Locate the cell with the specified text and output its (x, y) center coordinate. 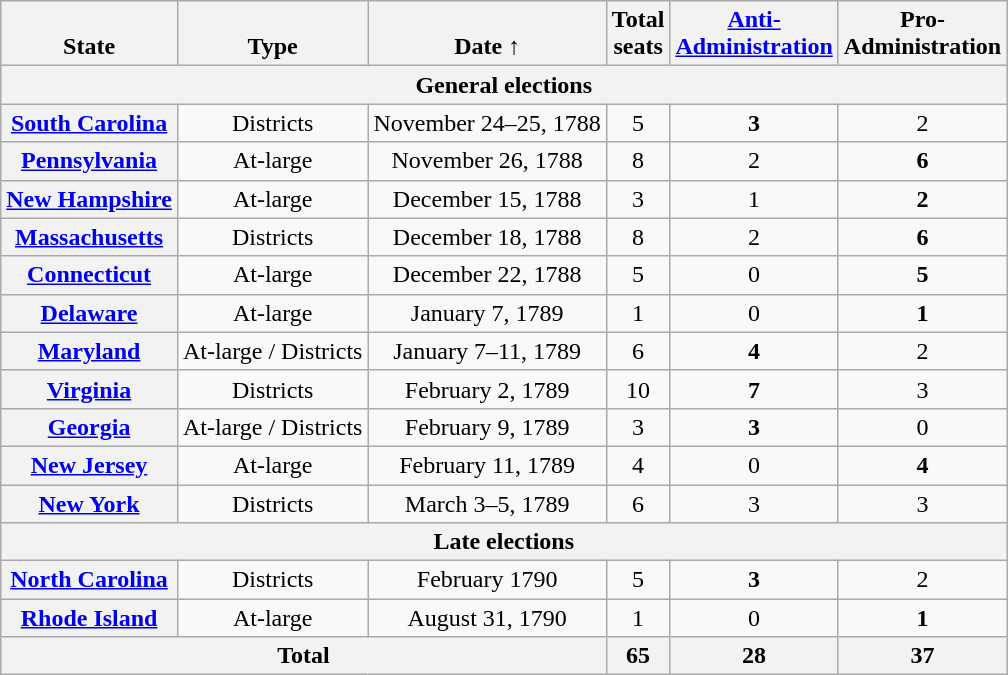
South Carolina (90, 123)
February 1790 (487, 580)
New Jersey (90, 465)
Georgia (90, 427)
January 7–11, 1789 (487, 351)
North Carolina (90, 580)
7 (754, 389)
37 (922, 656)
General elections (504, 85)
January 7, 1789 (487, 313)
Totalseats (638, 34)
Rhode Island (90, 618)
Late elections (504, 542)
28 (754, 656)
Pennsylvania (90, 161)
December 22, 1788 (487, 275)
November 26, 1788 (487, 161)
Pro-Administration (922, 34)
December 18, 1788 (487, 237)
August 31, 1790 (487, 618)
February 9, 1789 (487, 427)
New Hampshire (90, 199)
November 24–25, 1788 (487, 123)
Connecticut (90, 275)
Delaware (90, 313)
Massachusetts (90, 237)
New York (90, 503)
65 (638, 656)
December 15, 1788 (487, 199)
Type (272, 34)
Date ↑ (487, 34)
10 (638, 389)
Maryland (90, 351)
March 3–5, 1789 (487, 503)
State (90, 34)
February 2, 1789 (487, 389)
February 11, 1789 (487, 465)
Virginia (90, 389)
Anti-Administration (754, 34)
Total (304, 656)
